Return the [X, Y] coordinate for the center point of the cell that contains the specified text.  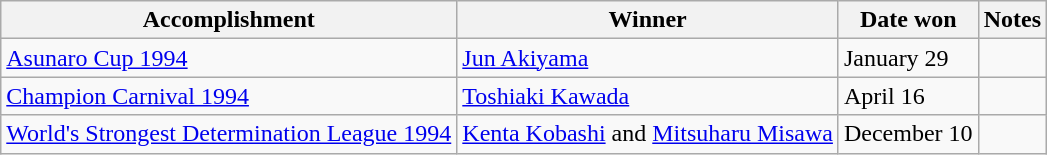
April 16 [908, 96]
Champion Carnival 1994 [229, 96]
Kenta Kobashi and Mitsuharu Misawa [648, 134]
Accomplishment [229, 20]
Notes [1012, 20]
Date won [908, 20]
Jun Akiyama [648, 58]
December 10 [908, 134]
Toshiaki Kawada [648, 96]
January 29 [908, 58]
World's Strongest Determination League 1994 [229, 134]
Asunaro Cup 1994 [229, 58]
Winner [648, 20]
